Output the [X, Y] coordinate of the center of the cell containing the given text.  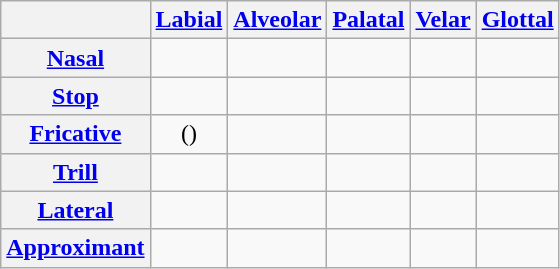
() [189, 134]
Stop [76, 96]
Palatal [368, 20]
Alveolar [278, 20]
Glottal [518, 20]
Fricative [76, 134]
Nasal [76, 58]
Trill [76, 172]
Velar [443, 20]
Approximant [76, 248]
Lateral [76, 210]
Labial [189, 20]
